Search for the cell housing the specified text and yield its (X, Y) center coordinate. 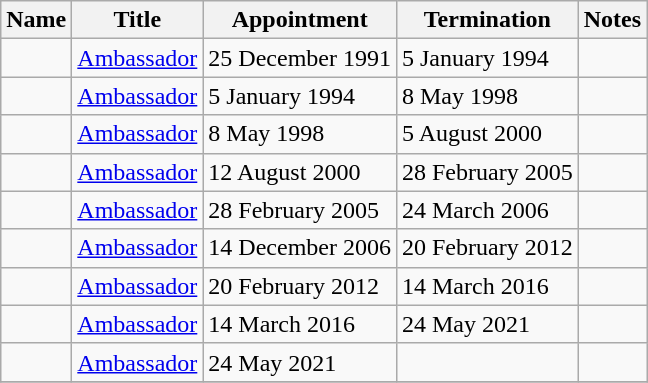
12 August 2000 (300, 172)
Notes (612, 20)
Appointment (300, 20)
25 December 1991 (300, 58)
24 March 2006 (487, 210)
Title (138, 20)
Termination (487, 20)
Name (36, 20)
14 December 2006 (300, 248)
5 August 2000 (487, 134)
